For the text-containing cell, return its midpoint in (X, Y) coordinate format. 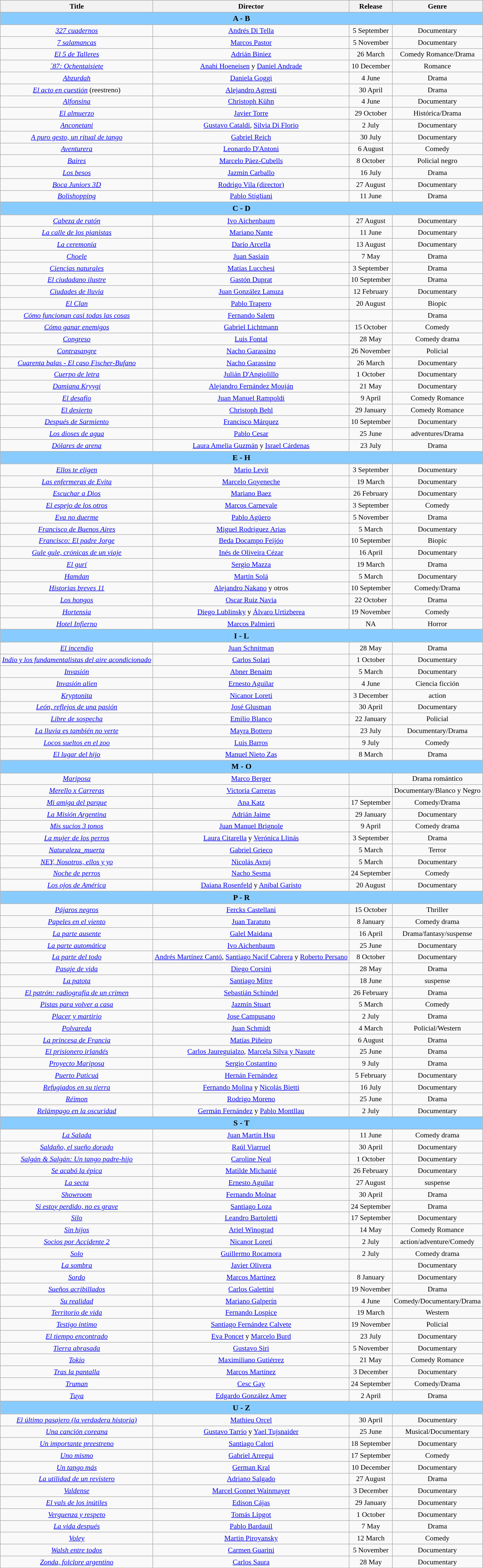
Dólares de arena (76, 446)
A puro gesto, un ritual de tango (76, 137)
Ellos te eligen (76, 470)
Refugiados en su tierra (76, 1087)
Una canción coreana (76, 1432)
Santiago Mitre (251, 981)
Rodrigo Vila (director) (251, 185)
Victoria Carreras (251, 791)
C - D (241, 208)
La Misión Argentina (76, 814)
Terror (437, 850)
Los hongos (76, 600)
La parte ausente (76, 934)
El prisionero irlandés (76, 1052)
Santiago Fernández Calvete (251, 1325)
E - H (241, 458)
Fernando Lospice (251, 1313)
NA (371, 624)
Hortensia (76, 612)
El acto en cuestión (reestreno) (76, 90)
Gustavo Cataldi, Silvia Di Florio (251, 125)
El vals de los inútiles (76, 1503)
Verguenza y respeto (76, 1515)
Kryptonita (76, 696)
La mujer de los perros (76, 838)
La calle de los pianistas (76, 233)
5 February (371, 1075)
Salgán & Salgán: Un tango padre-hijo (76, 1159)
Carmen Guarini (251, 1550)
Gustavo Siri (251, 1348)
El desafío (76, 398)
Silo (76, 1218)
La princesa de Francia (76, 1040)
Caroline Neal (251, 1159)
Zonda, folclore argentino (76, 1562)
Gabriel Grieco (251, 850)
El espejo de los otros (76, 505)
Abner Benaim (251, 672)
Romance (437, 66)
327 cuadernos (76, 31)
Mis sucios 3 tonos (76, 826)
Ciencia ficción (437, 684)
León, reflejos de una pasión (76, 707)
El patrón: radiografía de un crimen (76, 993)
Policial negro (437, 161)
Leonardo D'Antoni (251, 149)
Pájaros negros (76, 910)
Rodrigo Moreno (251, 1099)
Showroom (76, 1195)
Invasión (76, 672)
La parte del todo (76, 957)
Jazmin Carballo (251, 173)
Edison Cájas (251, 1503)
Francisco Márquez (251, 422)
Puerto Paticuá (76, 1075)
Documentary/Drama (437, 731)
Ciudades de lluvia (76, 292)
El último pasajero (la verdadera historia) (76, 1420)
Proyecto Mariposa (76, 1064)
Diego Corsini (251, 969)
Drama romántico (437, 779)
Réimon (76, 1099)
Mariano Galperín (251, 1301)
Luis Barros (251, 743)
Su realidad (76, 1301)
Martin Piroyansky (251, 1538)
Mario Levit (251, 470)
Ciencias naturales (76, 268)
Adriano Salgado (251, 1479)
Germán Fernández y Pablo Montllau (251, 1111)
El 5 de Talleres (76, 54)
Libre de sospecha (76, 719)
M - O (241, 767)
Juan González Lanuza (251, 292)
Drama/fantasy/suspense (437, 934)
El desierto (76, 410)
5 September (371, 31)
Juan Martín Hsu (251, 1135)
Director (251, 6)
Mariano Baez (251, 494)
Francisco de Buenos Aires (76, 529)
Un tango más (76, 1467)
Pistas para volver a casa (76, 1005)
Raúl Viarruel (251, 1147)
Martín Solá (251, 576)
Release (371, 6)
La vida después (76, 1527)
Locos sueltos en el zoo (76, 743)
18 June (371, 981)
Noche de perros (76, 873)
Juan Schmidt (251, 1028)
Gabriel Lichtmann (251, 327)
Eva no duerme (76, 517)
Indio y los fundamentalistas del aire acondicionado (76, 660)
Leandro Bartoletti (251, 1218)
Marcelo Goyeneche (251, 482)
Sebastián Schindel (251, 993)
Pablo Agüero (251, 517)
Marcelo Páez-Cubells (251, 161)
7 salamancas (76, 42)
Cómo funcionan casi todas las cosas (76, 315)
adventures/Drama (437, 434)
Gabriel Arregui (251, 1455)
18 September (371, 1444)
Walsh entre todos (76, 1550)
El tiempo encontrado (76, 1337)
Mi amiga del parque (76, 803)
Carlos Galettini (251, 1289)
P - R (241, 898)
26 November (371, 351)
Los ojos de América (76, 885)
Alejandro Fernández Mouján (251, 386)
NEY, Nosotros, ellos y yo (76, 862)
Abzurdah (76, 78)
El ciudadano ilustre (76, 280)
Fernando Molnar (251, 1195)
Adrián Jaime (251, 814)
Gastón Duprat (251, 280)
Sueños acribillados (76, 1289)
German Kral (251, 1467)
Comedy/Documentary/Drama (437, 1301)
8 March (371, 755)
Marcel Gonnet Wainmayer (251, 1491)
Cómo ganar enemigos (76, 327)
Carlos Jaureguialzo, Marcela Silva y Nasute (251, 1052)
Darío Arcella (251, 244)
Fernando Salem (251, 315)
Christoph Kühn (251, 102)
12 March (371, 1538)
Saldaño, el sueño dorado (76, 1147)
Emilio Blanco (251, 719)
Beda Docampo Feijóo (251, 541)
Andrés Martínez Cantó, Santiago Nacif Cabrera y Roberto Persano (251, 957)
Tomás Lipgot (251, 1515)
Eva Poncet y Marcelo Burd (251, 1337)
13 August (371, 244)
Ana Katz (251, 803)
Marcos Pastor (251, 42)
Pablo Cesar (251, 434)
Cuarenta balas - El caso Fischer-Bufano (76, 363)
Oscar Ruiz Navia (251, 600)
Inés de Oliveira Cézar (251, 553)
Tokio (76, 1360)
Laura Amelia Guzmán y Israel Cárdenas (251, 446)
Ariel Winograd (251, 1230)
Damiana Kryygi (76, 386)
Diego Lublinsky y Álvaro Urtizberea (251, 612)
29 October (371, 114)
Western (437, 1313)
Bolishopping (76, 196)
Laura Citarella y Verónica Llinás (251, 838)
Santiago Calori (251, 1444)
José Glusman (251, 707)
Sergio Mazza (251, 565)
Jose Campusano (251, 1016)
Matilde Michanié (251, 1171)
Marcos Carnevale (251, 505)
Santiago Loza (251, 1206)
Un importante preestreno (76, 1444)
Naturaleza_muerta (76, 850)
Pablo Trapero (251, 303)
Horror (437, 624)
Merello x Carreras (76, 791)
Choele (76, 256)
12 February (371, 292)
La parte automática (76, 946)
Matías Piñeiro (251, 1040)
Gustavo Tarrío y Yael Tujsnaider (251, 1432)
Policial/Western (437, 1028)
Cesc Gay (251, 1384)
La ceremonia (76, 244)
Truman (76, 1384)
I - L (241, 636)
Sergio Costantino (251, 1064)
2 April (371, 1396)
El gurí (76, 565)
El incendio (76, 648)
La Salada (76, 1135)
Daniela Goggi (251, 78)
´87: Ochentaisiete (76, 66)
Mathieu Orcel (251, 1420)
4 March (371, 1028)
Luis Fontal (251, 339)
Sin hijos (76, 1230)
action/adventure/Comedy (437, 1242)
Tras la pantalla (76, 1372)
Carlos Saura (251, 1562)
Uno mismo (76, 1455)
Adrián Biniez (251, 54)
Territorio de vida (76, 1313)
Marco Berger (251, 779)
Anahi Hoeneisen y Daniel Andrade (251, 66)
Francisco: El padre Jorge (76, 541)
Aventurera (76, 149)
22 January (371, 719)
Hernán Fernández (251, 1075)
Se acabó la épica (76, 1171)
Gule gule, crónicas de un viaje (76, 553)
Cuerpo de letra (76, 374)
Christoph Behl (251, 410)
Edgardo González Amer (251, 1396)
Andrés Di Tella (251, 31)
Gabriel Reich (251, 137)
Los besos (76, 173)
Pablo Stigliani (251, 196)
El lugar del hijo (76, 755)
Tuya (76, 1396)
action (437, 696)
Miguel Rodríguez Arias (251, 529)
Alejandro Nakano y otros (251, 588)
Julián D'Angiolillo (251, 374)
Javier Olivera (251, 1266)
Solo (76, 1254)
Papeles en el viento (76, 922)
El Clan (76, 303)
30 July (371, 137)
Juan Schnitman (251, 648)
Documentary/Blanco y Negro (437, 791)
Anconetani (76, 125)
Socios por Accidente 2 (76, 1242)
La lluvia es también no verte (76, 731)
Carlos Solari (251, 660)
Sordo (76, 1277)
Juan Manuel Rampoldi (251, 398)
22 October (371, 600)
Daiana Rosenfeld y Aníbal Garisto (251, 885)
Fernando Molina y Nicolás Bietti (251, 1087)
Placer y martirio (76, 1016)
Boca Juniors 3D (76, 185)
Las enfermeras de Evita (76, 482)
Polvareda (76, 1028)
Mariano Nante (251, 233)
Relámpago en la oscuridad (76, 1111)
Juan Manuel Brignole (251, 826)
Historias breves 11 (76, 588)
Comedy Romance/Drama (437, 54)
Juan Sasiain (251, 256)
Guillermo Rocamora (251, 1254)
Mayra Bottero (251, 731)
Javier Torre (251, 114)
Congreso (76, 339)
Invasión alien (76, 684)
Escuchar a Dios (76, 494)
La secta (76, 1183)
Pasaje de vida (76, 969)
Nacho Sesma (251, 873)
Thriller (437, 910)
Voley (76, 1538)
Los dioses de agua (76, 434)
A - B (241, 19)
Title (76, 6)
Alfonsina (76, 102)
Contrasangre (76, 351)
Genre (437, 6)
Musical/Documentary (437, 1432)
Después de Sarmiento (76, 422)
U - Z (241, 1408)
Fercks Castellani (251, 910)
La utilidad de un revistero (76, 1479)
Matías Lucchesi (251, 268)
La sombra (76, 1266)
La patota (76, 981)
Hotel Infierno (76, 624)
Galel Maidana (251, 934)
Baires (76, 161)
S - T (241, 1123)
Pablo Bardauil (251, 1527)
Manuel Nieto Zas (251, 755)
Tierra abrasada (76, 1348)
Valdense (76, 1491)
Cabeza de ratón (76, 221)
Marcos Palmieri (251, 624)
Histórica/Drama (437, 114)
Hamdan (76, 576)
Mariposa (76, 779)
Jazmín Stuart (251, 1005)
Testigo íntimo (76, 1325)
Nicolás Avruj (251, 862)
14 May (371, 1230)
Alejandro Agresti (251, 90)
Maximiliano Gutiérrez (251, 1360)
Juan Taratuto (251, 922)
El almuerzo (76, 114)
Si estoy perdido, no es grave (76, 1206)
